Return [X, Y] of the center of cell containing provided text 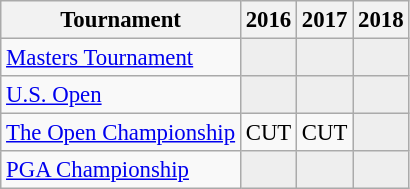
2017 [325, 20]
PGA Championship [121, 170]
2016 [268, 20]
2018 [381, 20]
Masters Tournament [121, 58]
The Open Championship [121, 133]
Tournament [121, 20]
U.S. Open [121, 95]
